Provide the (X, Y) coordinate of the cell's center where the given text is located.  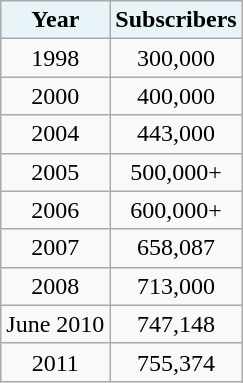
600,000+ (176, 210)
400,000 (176, 96)
2011 (56, 362)
755,374 (176, 362)
1998 (56, 58)
713,000 (176, 286)
2004 (56, 134)
500,000+ (176, 172)
Year (56, 20)
2000 (56, 96)
2007 (56, 248)
443,000 (176, 134)
300,000 (176, 58)
747,148 (176, 324)
June 2010 (56, 324)
2006 (56, 210)
2008 (56, 286)
Subscribers (176, 20)
658,087 (176, 248)
2005 (56, 172)
